Detect which cell encompasses the target text, then output its [x, y] center coordinate. 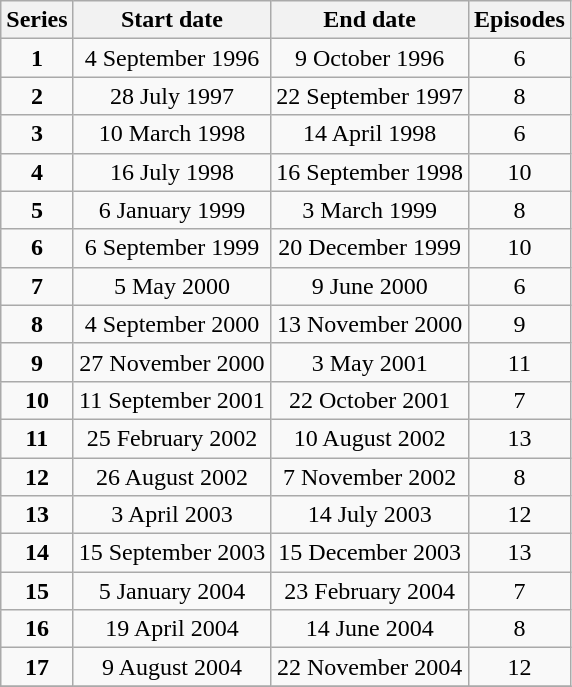
15 [37, 591]
4 [37, 172]
20 December 1999 [370, 248]
Series [37, 20]
4 September 2000 [172, 324]
17 [37, 667]
27 November 2000 [172, 362]
14 July 2003 [370, 515]
10 March 1998 [172, 134]
16 July 1998 [172, 172]
5 [37, 210]
15 September 2003 [172, 553]
16 [37, 629]
16 September 1998 [370, 172]
3 April 2003 [172, 515]
2 [37, 96]
14 June 2004 [370, 629]
22 September 1997 [370, 96]
5 May 2000 [172, 286]
28 July 1997 [172, 96]
3 March 1999 [370, 210]
9 June 2000 [370, 286]
22 November 2004 [370, 667]
1 [37, 58]
9 October 1996 [370, 58]
25 February 2002 [172, 438]
13 November 2000 [370, 324]
9 August 2004 [172, 667]
3 [37, 134]
5 January 2004 [172, 591]
26 August 2002 [172, 477]
14 [37, 553]
Start date [172, 20]
14 April 1998 [370, 134]
23 February 2004 [370, 591]
3 May 2001 [370, 362]
End date [370, 20]
11 September 2001 [172, 400]
4 September 1996 [172, 58]
15 December 2003 [370, 553]
19 April 2004 [172, 629]
Episodes [520, 20]
7 November 2002 [370, 477]
10 August 2002 [370, 438]
6 September 1999 [172, 248]
22 October 2001 [370, 400]
6 January 1999 [172, 210]
